Detect which cell encompasses the target text, then output its (X, Y) center coordinate. 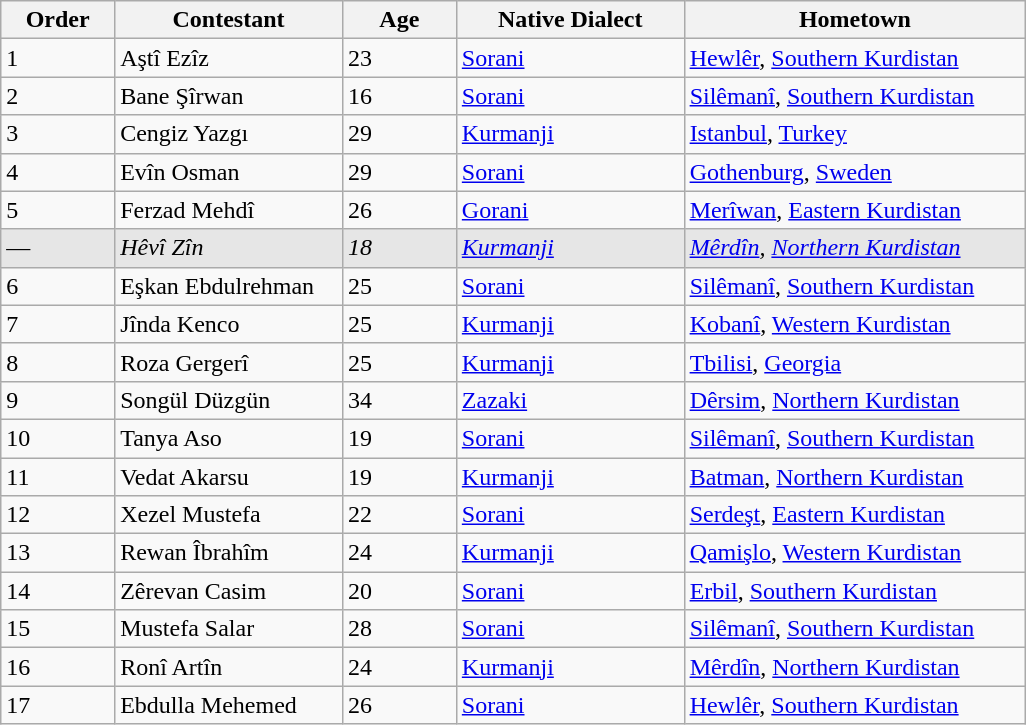
Kobanî, Western Kurdistan (855, 324)
Native Dialect (570, 20)
8 (58, 362)
5 (58, 210)
6 (58, 286)
Tbilisi, Georgia (855, 362)
11 (58, 477)
Mustefa Salar (229, 629)
Jînda Kenco (229, 324)
14 (58, 591)
Songül Düzgün (229, 400)
Aştî Ezîz (229, 58)
Erbil, Southern Kurdistan (855, 591)
7 (58, 324)
Order (58, 20)
Rewan Îbrahîm (229, 553)
Ebdulla Mehemed (229, 705)
Contestant (229, 20)
Serdeşt, Eastern Kurdistan (855, 515)
Eşkan Ebdulrehman (229, 286)
Zazaki (570, 400)
Gothenburg, Sweden (855, 172)
Bane Şîrwan (229, 96)
Merîwan, Eastern Kurdistan (855, 210)
17 (58, 705)
Zêrevan Casim (229, 591)
12 (58, 515)
Ferzad Mehdî (229, 210)
Hometown (855, 20)
22 (399, 515)
15 (58, 629)
Hêvî Zîn (229, 248)
Gorani (570, 210)
Qamişlo, Western Kurdistan (855, 553)
Tanya Aso (229, 438)
4 (58, 172)
Xezel Mustefa (229, 515)
3 (58, 134)
Ronî Artîn (229, 667)
9 (58, 400)
Cengiz Yazgı (229, 134)
Age (399, 20)
2 (58, 96)
28 (399, 629)
Roza Gergerî (229, 362)
Vedat Akarsu (229, 477)
34 (399, 400)
1 (58, 58)
13 (58, 553)
10 (58, 438)
23 (399, 58)
Evîn Osman (229, 172)
20 (399, 591)
18 (399, 248)
Dêrsim, Northern Kurdistan (855, 400)
— (58, 248)
Istanbul, Turkey (855, 134)
Batman, Northern Kurdistan (855, 477)
